Determine the [X, Y] coordinate at the center of the cell enclosing the given text.  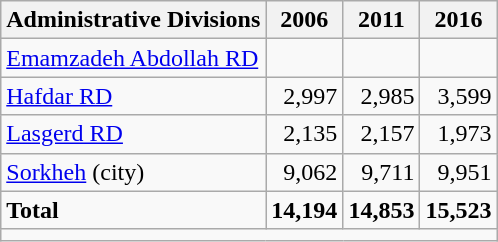
3,599 [458, 96]
Administrative Divisions [134, 20]
Lasgerd RD [134, 134]
Sorkheh (city) [134, 172]
2,157 [382, 134]
2,135 [304, 134]
15,523 [458, 210]
14,194 [304, 210]
Hafdar RD [134, 96]
2,985 [382, 96]
2011 [382, 20]
2006 [304, 20]
Emamzadeh Abdollah RD [134, 58]
1,973 [458, 134]
9,062 [304, 172]
9,711 [382, 172]
Total [134, 210]
14,853 [382, 210]
2016 [458, 20]
9,951 [458, 172]
2,997 [304, 96]
